Provide the (x, y) coordinate of the cell's center where the given text is located.  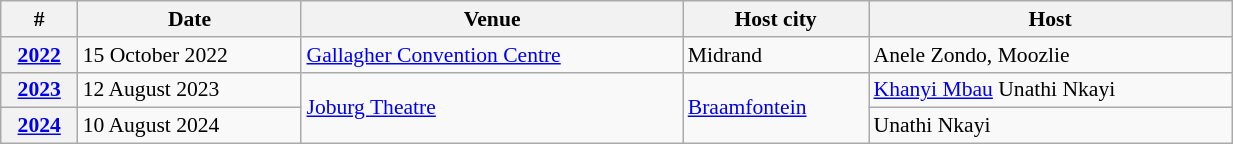
Host city (776, 19)
Unathi Nkayi (1050, 126)
Joburg Theatre (492, 108)
Khanyi Mbau Unathi Nkayi (1050, 90)
12 August 2023 (190, 90)
15 October 2022 (190, 55)
2024 (40, 126)
2022 (40, 55)
# (40, 19)
Gallagher Convention Centre (492, 55)
Midrand (776, 55)
Venue (492, 19)
Host (1050, 19)
Anele Zondo, Moozlie (1050, 55)
Braamfontein (776, 108)
2023 (40, 90)
10 August 2024 (190, 126)
Date (190, 19)
